For the text-containing cell, return its midpoint in (X, Y) coordinate format. 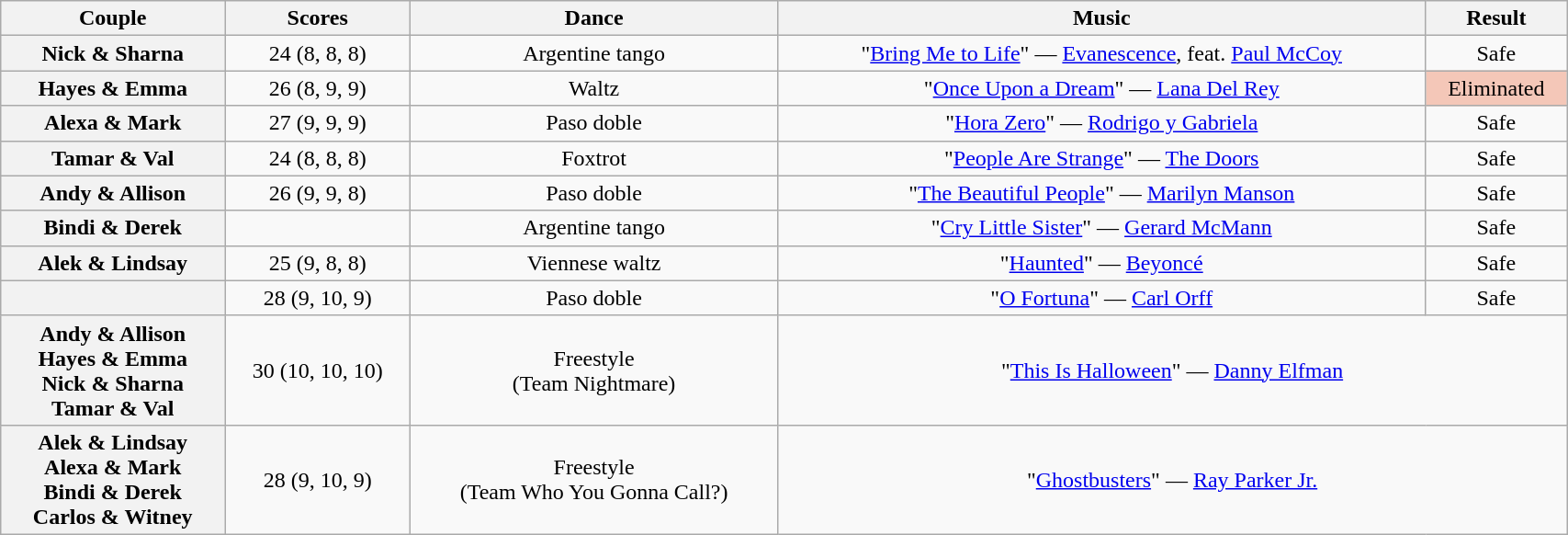
"This Is Halloween" — Danny Elfman (1172, 370)
26 (9, 9, 8) (318, 193)
"People Are Strange" — The Doors (1101, 158)
Music (1101, 18)
Result (1496, 18)
Freestyle(Team Nightmare) (594, 370)
"The Beautiful People" — Marilyn Manson (1101, 193)
Waltz (594, 88)
30 (10, 10, 10) (318, 370)
"Hora Zero" — Rodrigo y Gabriela (1101, 123)
Freestyle(Team Who You Gonna Call?) (594, 480)
"Once Upon a Dream" — Lana Del Rey (1101, 88)
Foxtrot (594, 158)
"O Fortuna" — Carl Orff (1101, 298)
Andy & AllisonHayes & EmmaNick & SharnaTamar & Val (113, 370)
25 (9, 8, 8) (318, 263)
Alek & LindsayAlexa & MarkBindi & DerekCarlos & Witney (113, 480)
Hayes & Emma (113, 88)
Nick & Sharna (113, 53)
"Ghostbusters" — Ray Parker Jr. (1172, 480)
"Cry Little Sister" — Gerard McMann (1101, 228)
Viennese waltz (594, 263)
Alexa & Mark (113, 123)
"Haunted" — Beyoncé (1101, 263)
26 (8, 9, 9) (318, 88)
"Bring Me to Life" — Evanescence, feat. Paul McCoy (1101, 53)
27 (9, 9, 9) (318, 123)
Dance (594, 18)
Andy & Allison (113, 193)
Bindi & Derek (113, 228)
Scores (318, 18)
Couple (113, 18)
Tamar & Val (113, 158)
Alek & Lindsay (113, 263)
Eliminated (1496, 88)
